Output the [x, y] coordinate of the center of the cell containing the given text.  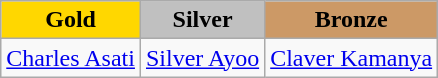
Silver [202, 20]
Charles Asati [71, 58]
Gold [71, 20]
Claver Kamanya [352, 58]
Silver Ayoo [202, 58]
Bronze [352, 20]
